Return (X, Y) of the center of cell containing provided text 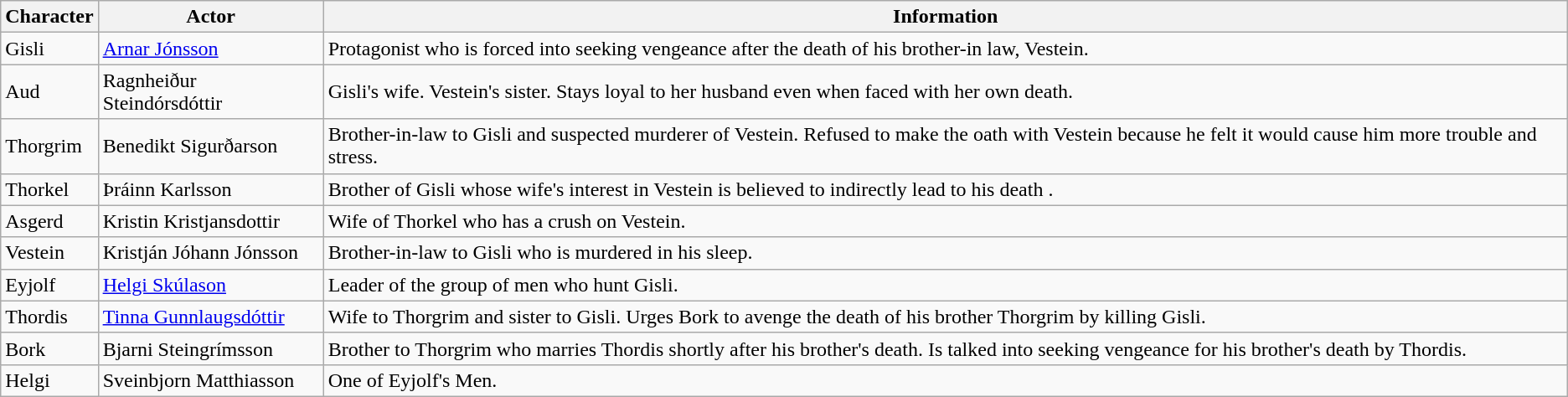
Helgi Skúlason (211, 285)
Wife to Thorgrim and sister to Gisli. Urges Bork to avenge the death of his brother Thorgrim by killing Gisli. (945, 317)
Information (945, 17)
Þráinn Karlsson (211, 189)
Brother to Thorgrim who marries Thordis shortly after his brother's death. Is talked into seeking vengeance for his brother's death by Thordis. (945, 348)
Benedikt Sigurðarson (211, 146)
Aud (49, 92)
Actor (211, 17)
Gisli (49, 49)
Helgi (49, 380)
One of Eyjolf's Men. (945, 380)
Eyjolf (49, 285)
Protagonist who is forced into seeking vengeance after the death of his brother-in law, Vestein. (945, 49)
Thordis (49, 317)
Asgerd (49, 221)
Brother-in-law to Gisli who is murdered in his sleep. (945, 253)
Thorgrim (49, 146)
Arnar Jónsson (211, 49)
Bjarni Steingrímsson (211, 348)
Brother of Gisli whose wife's interest in Vestein is believed to indirectly lead to his death . (945, 189)
Gisli's wife. Vestein's sister. Stays loyal to her husband even when faced with her own death. (945, 92)
Wife of Thorkel who has a crush on Vestein. (945, 221)
Leader of the group of men who hunt Gisli. (945, 285)
Kristján Jóhann Jónsson (211, 253)
Tinna Gunnlaugsdóttir (211, 317)
Ragnheiður Steindórsdóttir (211, 92)
Kristin Kristjansdottir (211, 221)
Sveinbjorn Matthiasson (211, 380)
Bork (49, 348)
Vestein (49, 253)
Thorkel (49, 189)
Character (49, 17)
